Extract the [x, y] coordinate from the center of the cell holding the provided text.  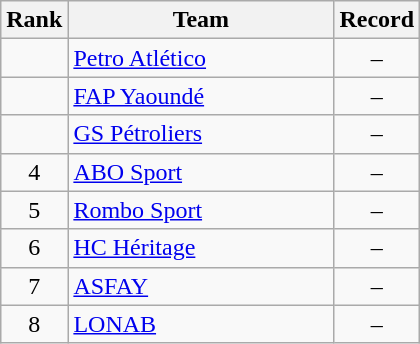
Team [201, 20]
4 [34, 172]
FAP Yaoundé [201, 96]
GS Pétroliers [201, 134]
6 [34, 248]
Rank [34, 20]
LONAB [201, 324]
Record [377, 20]
HC Héritage [201, 248]
7 [34, 286]
ASFAY [201, 286]
8 [34, 324]
5 [34, 210]
Rombo Sport [201, 210]
ABO Sport [201, 172]
Petro Atlético [201, 58]
